Determine the (x, y) coordinate at the center of the cell enclosing the given text.  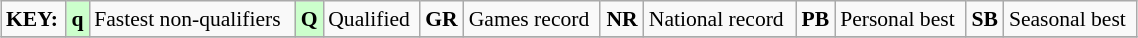
KEY: (34, 19)
GR (442, 19)
Games record (532, 19)
Q (309, 19)
Qualified (371, 19)
PB (816, 19)
NR (622, 19)
q (78, 19)
Personal best (900, 19)
SB (985, 19)
Seasonal best (1070, 19)
National record (720, 19)
Fastest non-qualifiers (192, 19)
